Identify which cell holds the provided text, then report its (X, Y) central coordinate. 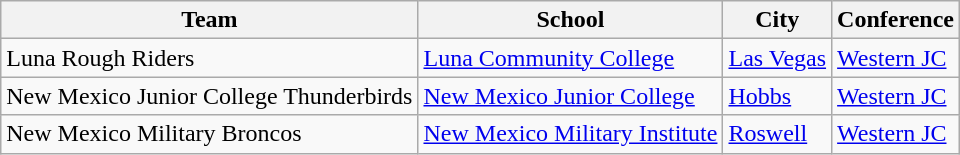
Luna Community College (570, 58)
Luna Rough Riders (210, 58)
New Mexico Junior College (570, 96)
Conference (896, 20)
New Mexico Military Broncos (210, 134)
Roswell (778, 134)
Las Vegas (778, 58)
New Mexico Military Institute (570, 134)
City (778, 20)
New Mexico Junior College Thunderbirds (210, 96)
School (570, 20)
Hobbs (778, 96)
Team (210, 20)
